Determine the [X, Y] coordinate at the center of the cell enclosing the given text.  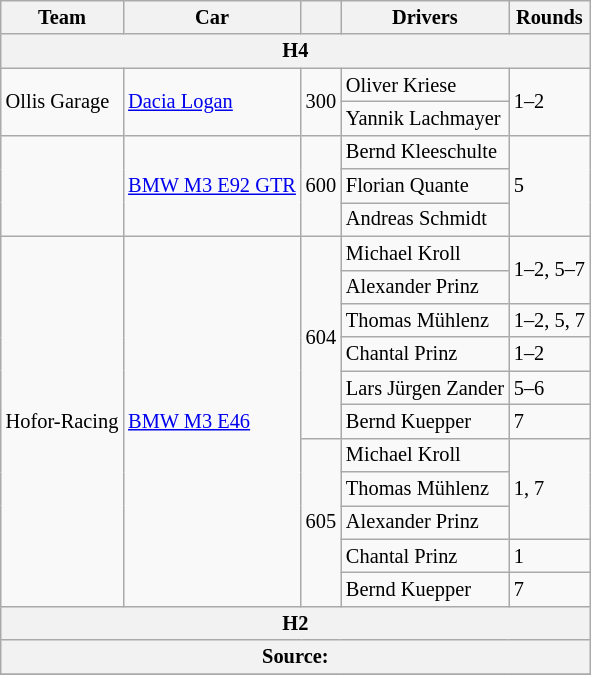
1 [550, 556]
Rounds [550, 17]
Yannik Lachmayer [425, 118]
Andreas Schmidt [425, 219]
1, 7 [550, 488]
Bernd Kleeschulte [425, 152]
600 [321, 186]
Dacia Logan [212, 102]
5–6 [550, 388]
604 [321, 337]
Ollis Garage [62, 102]
BMW M3 E46 [212, 421]
1–2, 5, 7 [550, 320]
H2 [296, 623]
1–2, 5–7 [550, 270]
300 [321, 102]
BMW M3 E92 GTR [212, 186]
Team [62, 17]
Source: [296, 657]
5 [550, 186]
Car [212, 17]
H4 [296, 51]
605 [321, 522]
Lars Jürgen Zander [425, 388]
Hofor-Racing [62, 421]
Florian Quante [425, 186]
Drivers [425, 17]
Oliver Kriese [425, 85]
